For the text-containing cell, return its midpoint in [X, Y] coordinate format. 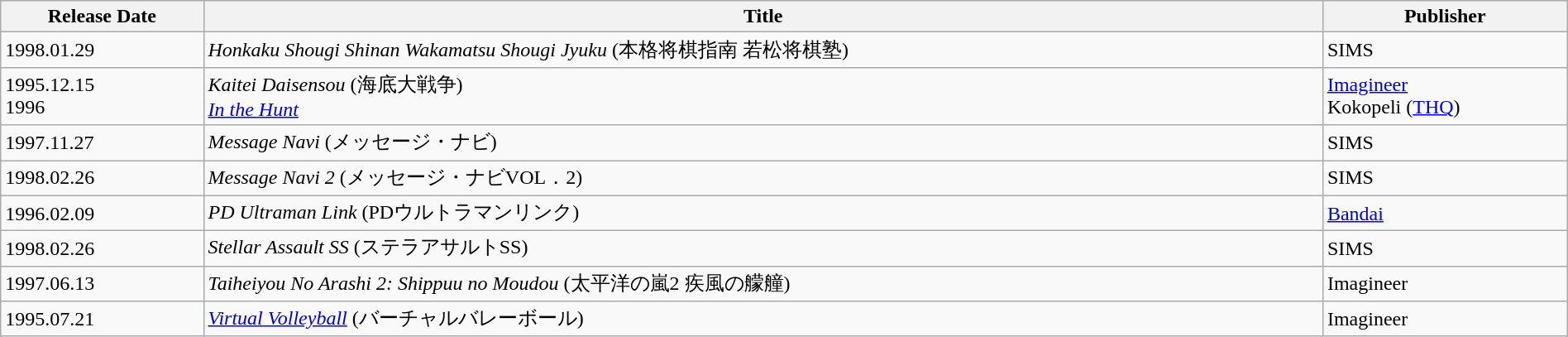
1998.01.29 [103, 50]
Bandai [1445, 214]
1995.07.21 [103, 320]
Message Navi 2 (メッセージ・ナビVOL．2) [762, 179]
1997.11.27 [103, 142]
Imagineer Kokopeli (THQ) [1445, 96]
Stellar Assault SS (ステラアサルトSS) [762, 248]
Title [762, 17]
Kaitei Daisensou (海底大戦争) In the Hunt [762, 96]
Message Navi (メッセージ・ナビ) [762, 142]
PD Ultraman Link (PDウルトラマンリンク) [762, 214]
1996.02.09 [103, 214]
Publisher [1445, 17]
Honkaku Shougi Shinan Wakamatsu Shougi Jyuku (本格将棋指南 若松将棋塾) [762, 50]
1997.06.13 [103, 283]
1995.12.15 1996 [103, 96]
Release Date [103, 17]
Taiheiyou No Arashi 2: Shippuu no Moudou (太平洋の嵐2 疾風の艨艟) [762, 283]
Virtual Volleyball (バーチャルバレーボール) [762, 320]
